Determine the (X, Y) coordinate at the center of the cell enclosing the given text.  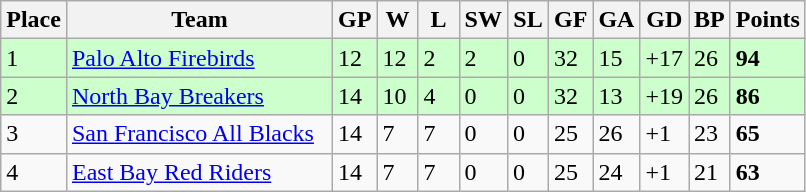
24 (616, 172)
W (398, 20)
East Bay Red Riders (199, 172)
Points (768, 20)
BP (710, 20)
SL (528, 20)
65 (768, 134)
15 (616, 58)
San Francisco All Blacks (199, 134)
GA (616, 20)
Team (199, 20)
SW (483, 20)
1 (34, 58)
13 (616, 96)
GD (664, 20)
Palo Alto Firebirds (199, 58)
3 (34, 134)
23 (710, 134)
+19 (664, 96)
10 (398, 96)
21 (710, 172)
63 (768, 172)
GP (355, 20)
+17 (664, 58)
L (438, 20)
86 (768, 96)
94 (768, 58)
Place (34, 20)
GF (571, 20)
North Bay Breakers (199, 96)
